Locate the cell with the specified text and output its [X, Y] center coordinate. 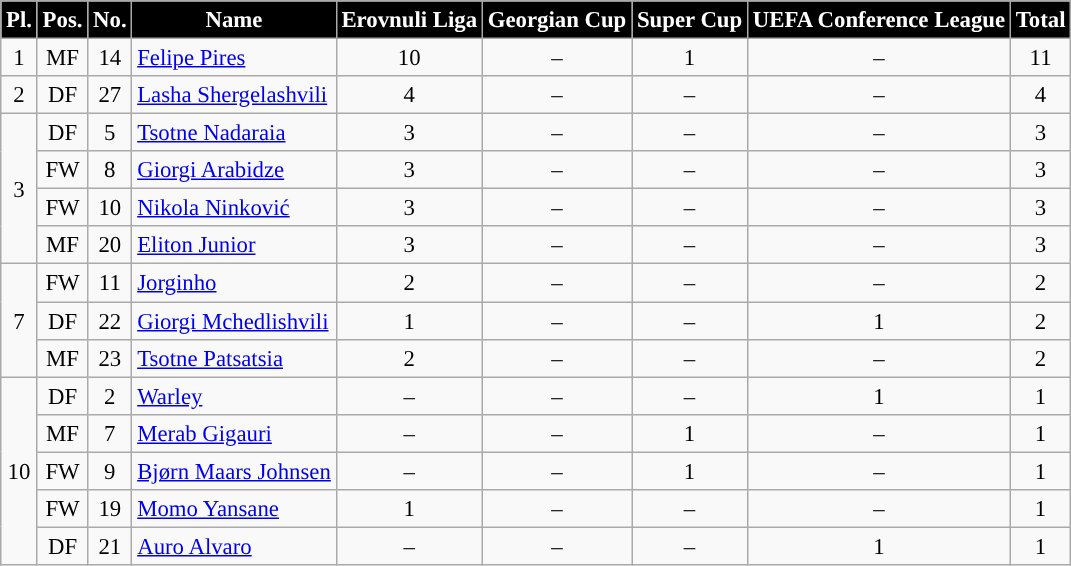
Bjørn Maars Johnsen [234, 471]
Eliton Junior [234, 245]
19 [110, 509]
Felipe Pires [234, 58]
21 [110, 546]
Auro Alvaro [234, 546]
Tsotne Patsatsia [234, 358]
Jorginho [234, 283]
27 [110, 95]
22 [110, 321]
5 [110, 133]
Name [234, 20]
Giorgi Mchedlishvili [234, 321]
Georgian Cup [556, 20]
Momo Yansane [234, 509]
No. [110, 20]
Pos. [62, 20]
Total [1040, 20]
9 [110, 471]
14 [110, 58]
Super Cup [690, 20]
Tsotne Nadaraia [234, 133]
Lasha Shergelashvili [234, 95]
Erovnuli Liga [409, 20]
Pl. [20, 20]
20 [110, 245]
23 [110, 358]
Giorgi Arabidze [234, 170]
Warley [234, 396]
UEFA Conference League [880, 20]
Nikola Ninković [234, 208]
8 [110, 170]
Merab Gigauri [234, 433]
